Determine the [x, y] coordinate at the center of the cell enclosing the given text.  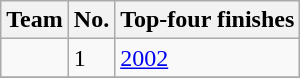
Top-four finishes [208, 20]
No. [91, 20]
2002 [208, 58]
Team [35, 20]
1 [91, 58]
